Output the (X, Y) coordinate of the center of the cell containing the given text.  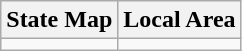
State Map (60, 20)
Local Area (180, 20)
